Return [x, y] of the center of cell containing provided text 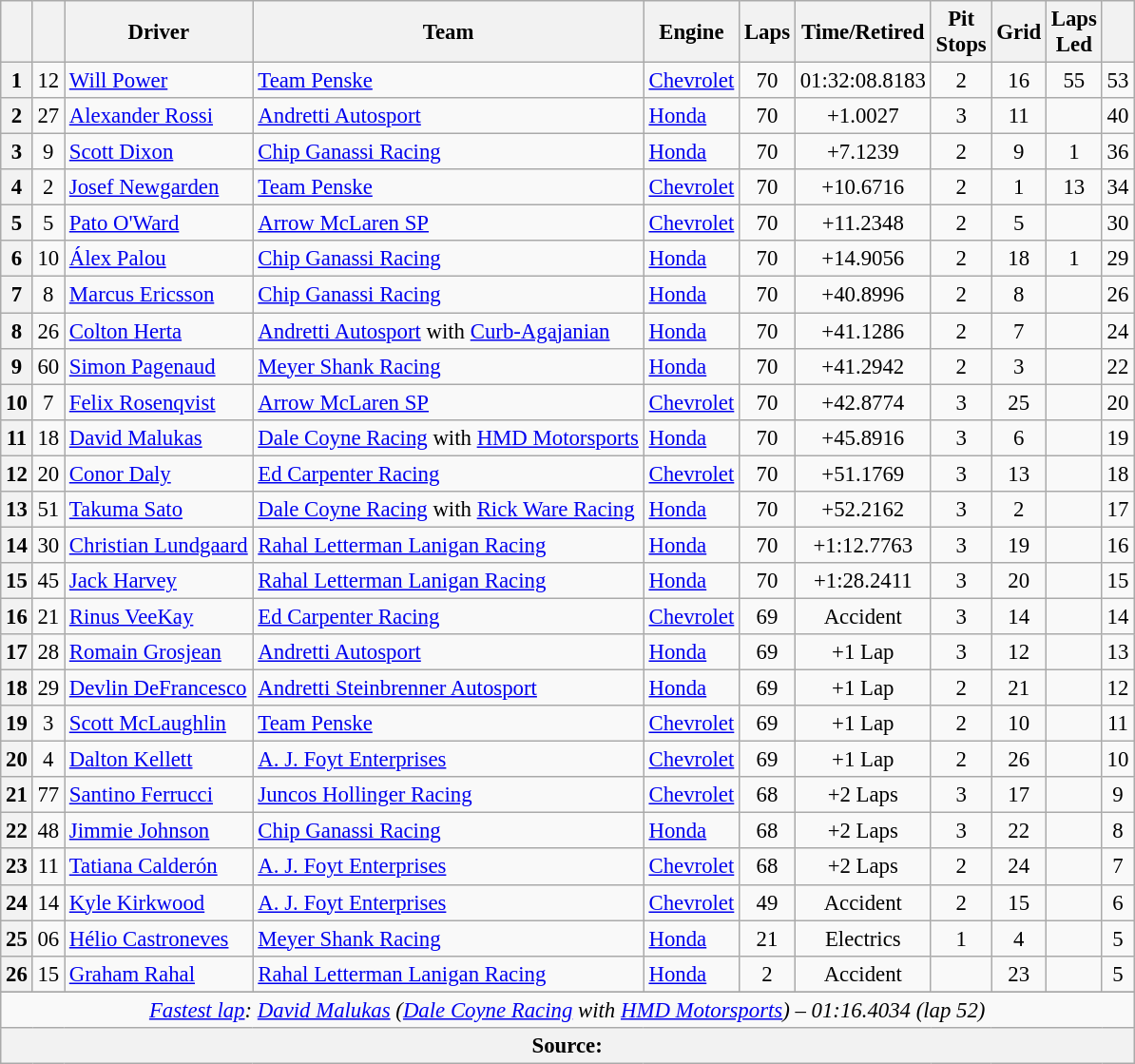
Driver [160, 32]
45 [48, 581]
Andretti Steinbrenner Autosport [449, 688]
Pato O'Ward [160, 223]
Dalton Kellett [160, 760]
48 [48, 831]
27 [48, 116]
Conor Daly [160, 474]
+14.9056 [863, 260]
+1:28.2411 [863, 581]
David Malukas [160, 437]
+1:12.7763 [863, 545]
+51.1769 [863, 474]
+40.8996 [863, 295]
Josef Newgarden [160, 187]
Tatiana Calderón [160, 867]
Hélio Castroneves [160, 938]
Juncos Hollinger Racing [449, 795]
+45.8916 [863, 437]
Dale Coyne Racing with Rick Ware Racing [449, 510]
Devlin DeFrancesco [160, 688]
Felix Rosenqvist [160, 402]
LapsLed [1074, 32]
40 [1118, 116]
Álex Palou [160, 260]
51 [48, 510]
Simon Pagenaud [160, 366]
Graham Rahal [160, 974]
Romain Grosjean [160, 652]
Christian Lundgaard [160, 545]
01:32:08.8183 [863, 81]
Jimmie Johnson [160, 831]
Team [449, 32]
+1.0027 [863, 116]
+11.2348 [863, 223]
Engine [691, 32]
Colton Herta [160, 331]
PitStops [961, 32]
Andretti Autosport with Curb-Agajanian [449, 331]
60 [48, 366]
Scott Dixon [160, 152]
28 [48, 652]
53 [1118, 81]
Alexander Rossi [160, 116]
Time/Retired [863, 32]
Kyle Kirkwood [160, 902]
Will Power [160, 81]
34 [1118, 187]
Dale Coyne Racing with HMD Motorsports [449, 437]
36 [1118, 152]
+7.1239 [863, 152]
Marcus Ericsson [160, 295]
Rinus VeeKay [160, 616]
Jack Harvey [160, 581]
Santino Ferrucci [160, 795]
55 [1074, 81]
+41.1286 [863, 331]
06 [48, 938]
Source: [567, 1046]
+42.8774 [863, 402]
49 [768, 902]
+10.6716 [863, 187]
Scott McLaughlin [160, 724]
+52.2162 [863, 510]
+41.2942 [863, 366]
77 [48, 795]
Grid [1019, 32]
Fastest lap: David Malukas (Dale Coyne Racing with HMD Motorsports) – 01:16.4034 (lap 52) [567, 1010]
Electrics [863, 938]
Laps [768, 32]
Takuma Sato [160, 510]
